Extract the (X, Y) coordinate from the center of the cell holding the provided text.  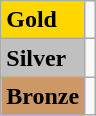
Silver (43, 58)
Gold (43, 20)
Bronze (43, 96)
